Locate the cell with the specified text and output its (x, y) center coordinate. 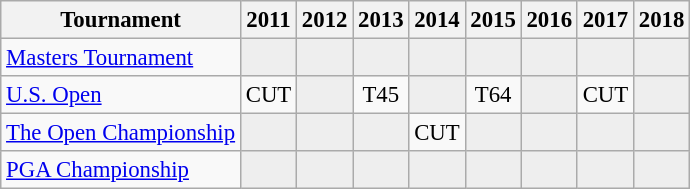
2017 (605, 20)
Tournament (121, 20)
2011 (268, 20)
2014 (437, 20)
PGA Championship (121, 170)
2015 (493, 20)
2012 (325, 20)
Masters Tournament (121, 58)
2016 (549, 20)
U.S. Open (121, 95)
2013 (381, 20)
The Open Championship (121, 133)
T45 (381, 95)
T64 (493, 95)
2018 (661, 20)
